Output the [X, Y] coordinate of the center of the cell containing the given text.  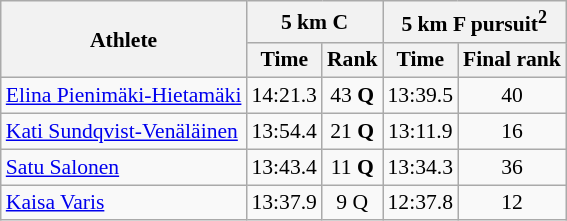
13:39.5 [420, 96]
11 Q [352, 167]
36 [512, 167]
13:43.4 [284, 167]
Rank [352, 60]
Athlete [124, 40]
13:34.3 [420, 167]
Final rank [512, 60]
5 km C [314, 22]
13:54.4 [284, 132]
40 [512, 96]
Kati Sundqvist-Venäläinen [124, 132]
9 Q [352, 203]
12 [512, 203]
Satu Salonen [124, 167]
Elina Pienimäki-Hietamäki [124, 96]
14:21.3 [284, 96]
5 km F pursuit2 [474, 22]
13:37.9 [284, 203]
Kaisa Varis [124, 203]
43 Q [352, 96]
21 Q [352, 132]
12:37.8 [420, 203]
16 [512, 132]
13:11.9 [420, 132]
